Output the [X, Y] coordinate of the center of the cell containing the given text.  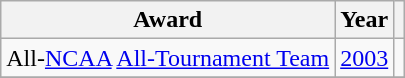
2003 [364, 58]
Year [364, 20]
Award [168, 20]
All-NCAA All-Tournament Team [168, 58]
